Extract the [x, y] coordinate from the center of the cell holding the provided text.  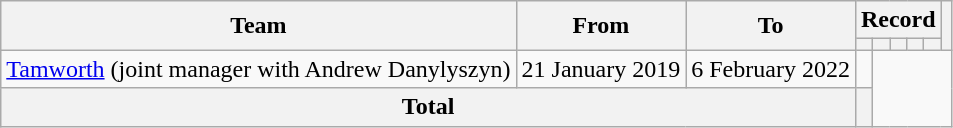
Team [258, 26]
21 January 2019 [601, 69]
Tamworth (joint manager with Andrew Danylyszyn) [258, 69]
6 February 2022 [771, 69]
To [771, 26]
From [601, 26]
Record [898, 20]
Total [428, 107]
